Identify which cell holds the provided text, then report its [x, y] central coordinate. 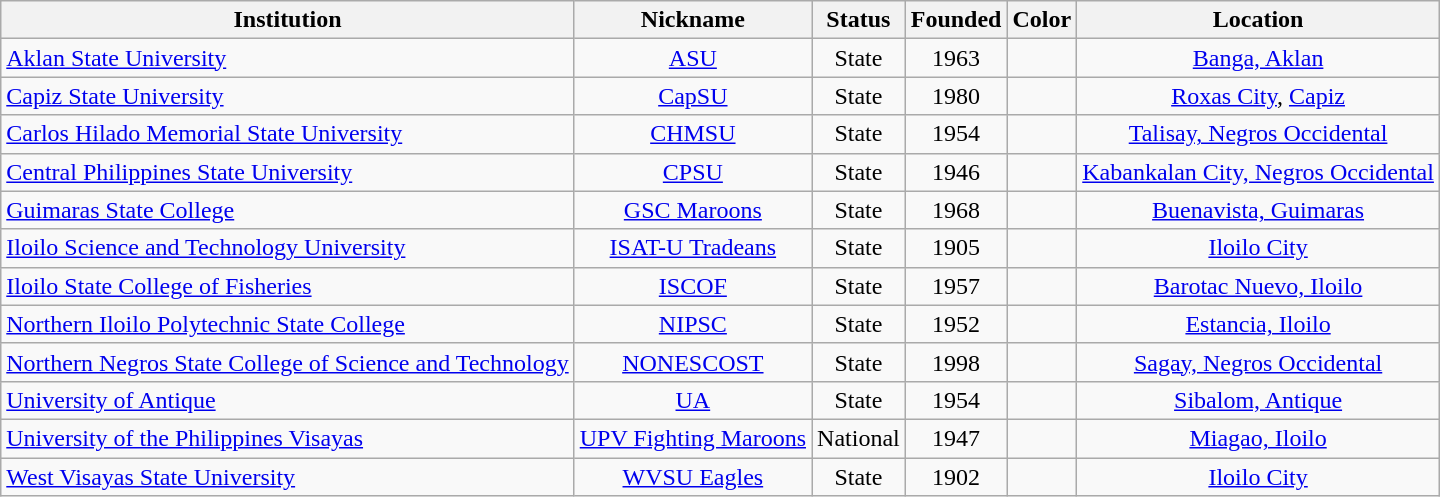
Roxas City, Capiz [1258, 96]
ASU [692, 58]
1963 [956, 58]
1952 [956, 324]
Institution [288, 20]
University of the Philippines Visayas [288, 438]
Status [859, 20]
CPSU [692, 172]
1980 [956, 96]
Carlos Hilado Memorial State University [288, 134]
Northern Iloilo Polytechnic State College [288, 324]
Color [1042, 20]
Capiz State University [288, 96]
NIPSC [692, 324]
University of Antique [288, 400]
Miagao, Iloilo [1258, 438]
ISCOF [692, 286]
UA [692, 400]
Guimaras State College [288, 210]
CapSU [692, 96]
1947 [956, 438]
UPV Fighting Maroons [692, 438]
NONESCOST [692, 362]
GSC Maroons [692, 210]
WVSU Eagles [692, 477]
Nickname [692, 20]
Kabankalan City, Negros Occidental [1258, 172]
Central Philippines State University [288, 172]
Aklan State University [288, 58]
Estancia, Iloilo [1258, 324]
CHMSU [692, 134]
Sagay, Negros Occidental [1258, 362]
ISAT-U Tradeans [692, 248]
Iloilo Science and Technology University [288, 248]
West Visayas State University [288, 477]
1905 [956, 248]
Location [1258, 20]
Banga, Aklan [1258, 58]
1946 [956, 172]
1998 [956, 362]
Barotac Nuevo, Iloilo [1258, 286]
Talisay, Negros Occidental [1258, 134]
Sibalom, Antique [1258, 400]
1968 [956, 210]
Iloilo State College of Fisheries [288, 286]
1957 [956, 286]
1902 [956, 477]
Northern Negros State College of Science and Technology [288, 362]
Buenavista, Guimaras [1258, 210]
Founded [956, 20]
National [859, 438]
